Determine the (X, Y) coordinate at the center of the cell enclosing the given text.  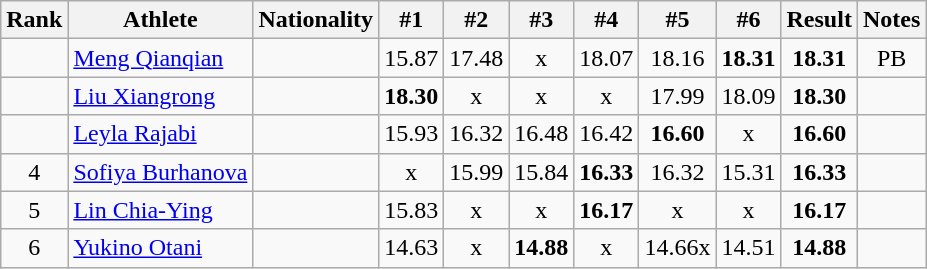
PB (891, 58)
18.09 (748, 96)
#3 (542, 20)
4 (34, 172)
18.16 (678, 58)
15.31 (748, 172)
14.51 (748, 248)
#1 (412, 20)
Sofiya Burhanova (160, 172)
5 (34, 210)
15.84 (542, 172)
15.87 (412, 58)
Leyla Rajabi (160, 134)
14.66x (678, 248)
Lin Chia-Ying (160, 210)
14.63 (412, 248)
15.99 (476, 172)
15.83 (412, 210)
Result (819, 20)
17.48 (476, 58)
6 (34, 248)
Yukino Otani (160, 248)
#4 (606, 20)
Rank (34, 20)
Liu Xiangrong (160, 96)
Notes (891, 20)
Nationality (316, 20)
Meng Qianqian (160, 58)
16.48 (542, 134)
18.07 (606, 58)
15.93 (412, 134)
16.42 (606, 134)
Athlete (160, 20)
17.99 (678, 96)
#2 (476, 20)
#6 (748, 20)
#5 (678, 20)
